Pinpoint the cell where the given text exists, returning its (x, y) midpoint coordinate. 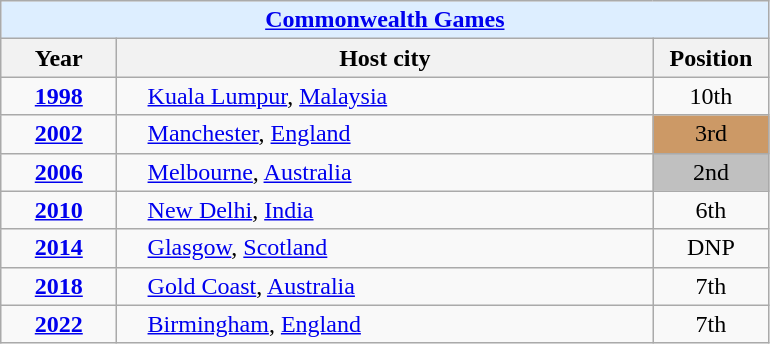
Melbourne, Australia (385, 172)
2014 (59, 248)
Kuala Lumpur, Malaysia (385, 96)
2006 (59, 172)
Commonwealth Games (385, 20)
Position (711, 58)
DNP (711, 248)
1998 (59, 96)
Host city (385, 58)
3rd (711, 134)
Gold Coast, Australia (385, 286)
10th (711, 96)
Glasgow, Scotland (385, 248)
2002 (59, 134)
Birmingham, England (385, 324)
2022 (59, 324)
New Delhi, India (385, 210)
2018 (59, 286)
Year (59, 58)
2nd (711, 172)
6th (711, 210)
2010 (59, 210)
Manchester, England (385, 134)
